Search for the cell housing the specified text and yield its [x, y] center coordinate. 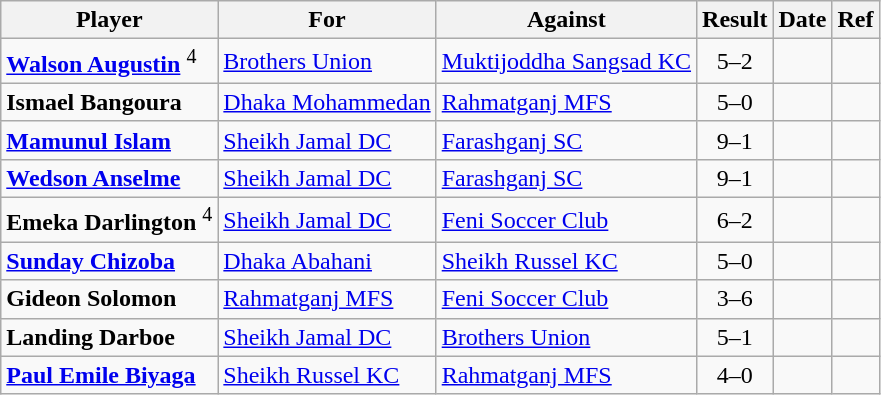
5–2 [735, 62]
Result [735, 20]
Muktijoddha Sangsad KC [566, 62]
Dhaka Abahani [327, 261]
Against [566, 20]
4–0 [735, 375]
Emeka Darlington 4 [110, 220]
Sunday Chizoba [110, 261]
Gideon Solomon [110, 299]
Ismael Bangoura [110, 102]
Paul Emile Biyaga [110, 375]
For [327, 20]
Ref [856, 20]
6–2 [735, 220]
5–1 [735, 337]
Date [802, 20]
3–6 [735, 299]
Dhaka Mohammedan [327, 102]
Walson Augustin 4 [110, 62]
Wedson Anselme [110, 178]
Mamunul Islam [110, 140]
Player [110, 20]
Landing Darboe [110, 337]
